Locate the cell with the specified text and output its [x, y] center coordinate. 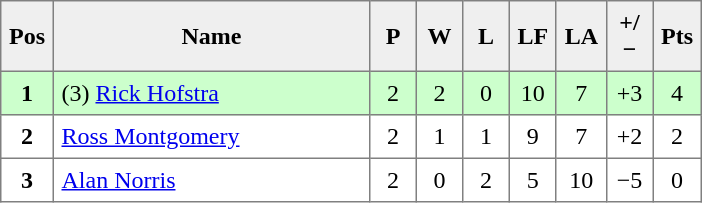
+2 [629, 137]
Pts [677, 36]
L [486, 36]
Ross Montgomery [211, 137]
W [439, 36]
4 [677, 93]
+3 [629, 93]
3 [27, 180]
Alan Norris [211, 180]
LF [532, 36]
(3) Rick Hofstra [211, 93]
Name [211, 36]
P [393, 36]
5 [532, 180]
+/− [629, 36]
9 [532, 137]
Pos [27, 36]
LA [581, 36]
−5 [629, 180]
